For the text-containing cell, return its midpoint in (x, y) coordinate format. 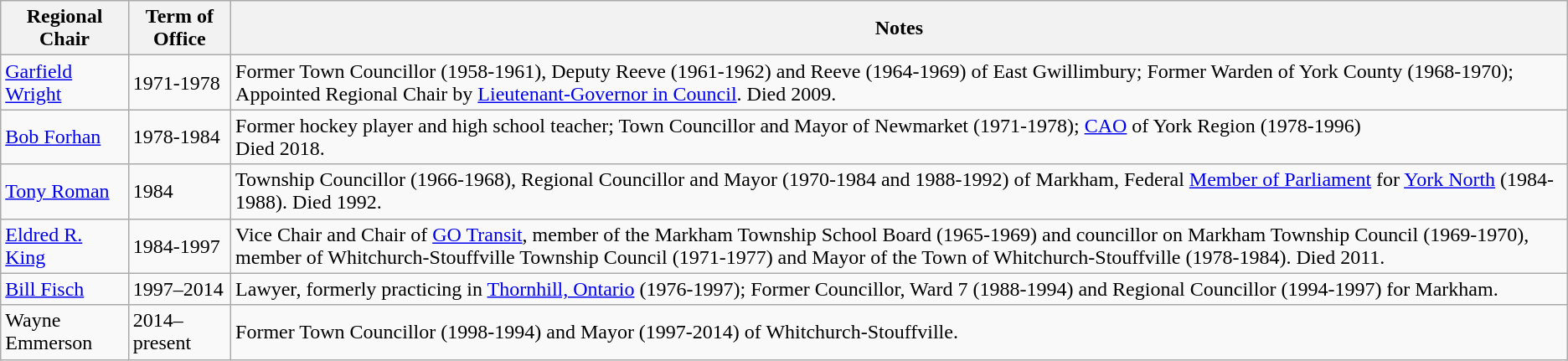
1997–2014 (179, 289)
Garfield Wright (65, 82)
Former hockey player and high school teacher; Town Councillor and Mayor of Newmarket (1971-1978); CAO of York Region (1978-1996) Died 2018. (900, 137)
Notes (900, 28)
Term of Office (179, 28)
Wayne Emmerson (65, 332)
Former Town Councillor (1998-1994) and Mayor (1997-2014) of Whitchurch-Stouffville. (900, 332)
Eldred R. King (65, 246)
1978-1984 (179, 137)
Bill Fisch (65, 289)
Regional Chair (65, 28)
1971-1978 (179, 82)
1984-1997 (179, 246)
1984 (179, 191)
Lawyer, formerly practicing in Thornhill, Ontario (1976-1997); Former Councillor, Ward 7 (1988-1994) and Regional Councillor (1994-1997) for Markham. (900, 289)
Bob Forhan (65, 137)
Tony Roman (65, 191)
2014–present (179, 332)
